Find where the given text appears and provide that cell's center as [x, y] coordinate. 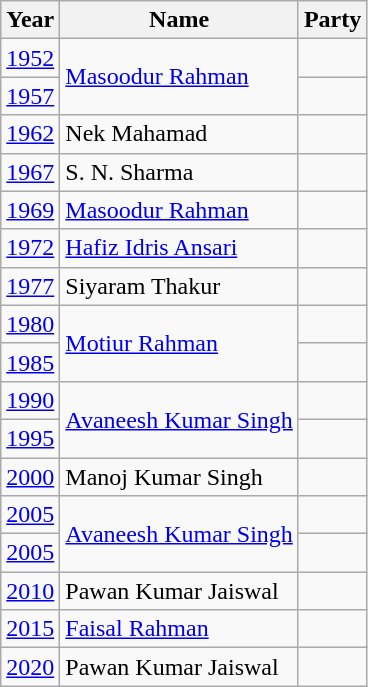
2020 [30, 667]
1952 [30, 58]
Party [332, 20]
1969 [30, 210]
1990 [30, 400]
1980 [30, 324]
1972 [30, 248]
2010 [30, 591]
Manoj Kumar Singh [180, 477]
1962 [30, 134]
2000 [30, 477]
2015 [30, 629]
1977 [30, 286]
Faisal Rahman [180, 629]
Hafiz Idris Ansari [180, 248]
1995 [30, 438]
Year [30, 20]
Siyaram Thakur [180, 286]
S. N. Sharma [180, 172]
Name [180, 20]
1985 [30, 362]
Nek Mahamad [180, 134]
Motiur Rahman [180, 343]
1967 [30, 172]
1957 [30, 96]
